Scan for the cell matching the given text and deliver its (x, y) coordinate at center. 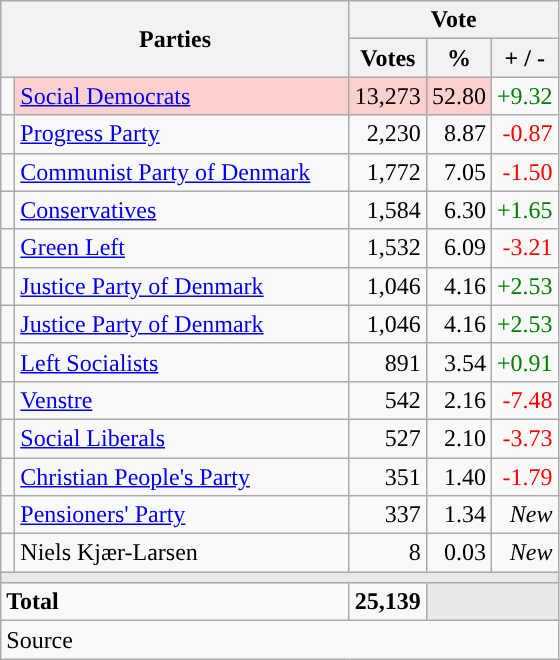
-3.73 (524, 438)
7.05 (458, 172)
3.54 (458, 362)
1,584 (388, 210)
0.03 (458, 553)
+0.91 (524, 362)
1.34 (458, 515)
2.10 (458, 438)
Total (176, 602)
Social Democrats (182, 96)
Niels Kjær-Larsen (182, 553)
8.87 (458, 134)
Pensioners' Party (182, 515)
Venstre (182, 400)
Vote (454, 20)
Left Socialists (182, 362)
8 (388, 553)
13,273 (388, 96)
-0.87 (524, 134)
351 (388, 477)
Parties (176, 39)
1,532 (388, 248)
6.30 (458, 210)
Source (280, 640)
Social Liberals (182, 438)
337 (388, 515)
25,139 (388, 602)
-1.79 (524, 477)
891 (388, 362)
-3.21 (524, 248)
% (458, 58)
542 (388, 400)
Christian People's Party (182, 477)
2.16 (458, 400)
-1.50 (524, 172)
+1.65 (524, 210)
6.09 (458, 248)
-7.48 (524, 400)
527 (388, 438)
52.80 (458, 96)
1.40 (458, 477)
2,230 (388, 134)
+9.32 (524, 96)
Communist Party of Denmark (182, 172)
+ / - (524, 58)
Votes (388, 58)
Green Left (182, 248)
Conservatives (182, 210)
Progress Party (182, 134)
1,772 (388, 172)
